Detect which cell encompasses the target text, then output its (x, y) center coordinate. 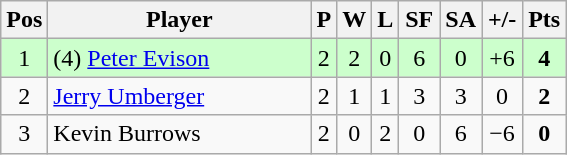
Player (180, 20)
L (386, 20)
4 (544, 58)
Kevin Burrows (180, 134)
SA (461, 20)
Pos (24, 20)
SF (420, 20)
(4) Peter Evison (180, 58)
Pts (544, 20)
P (324, 20)
Jerry Umberger (180, 96)
−6 (502, 134)
W (354, 20)
+/- (502, 20)
+6 (502, 58)
